Capture the cell that displays the provided text and extract its [X, Y] central coordinate. 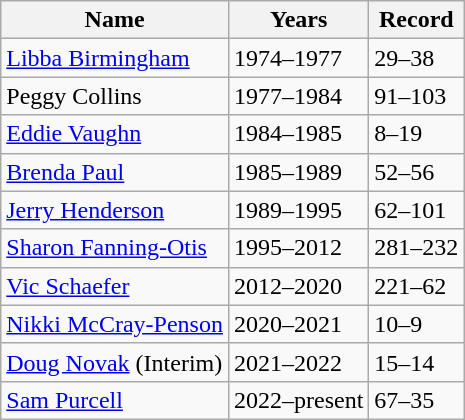
Years [298, 20]
15–14 [416, 362]
8–19 [416, 134]
67–35 [416, 400]
Vic Schaefer [115, 286]
1984–1985 [298, 134]
1977–1984 [298, 96]
Doug Novak (Interim) [115, 362]
Peggy Collins [115, 96]
Brenda Paul [115, 172]
Sam Purcell [115, 400]
62–101 [416, 210]
221–62 [416, 286]
Jerry Henderson [115, 210]
Eddie Vaughn [115, 134]
2021–2022 [298, 362]
10–9 [416, 324]
1985–1989 [298, 172]
52–56 [416, 172]
91–103 [416, 96]
Sharon Fanning-Otis [115, 248]
Record [416, 20]
2020–2021 [298, 324]
1989–1995 [298, 210]
Name [115, 20]
1995–2012 [298, 248]
Nikki McCray-Penson [115, 324]
2012–2020 [298, 286]
Libba Birmingham [115, 58]
1974–1977 [298, 58]
2022–present [298, 400]
281–232 [416, 248]
29–38 [416, 58]
